Identify which cell holds the provided text, then report its [x, y] central coordinate. 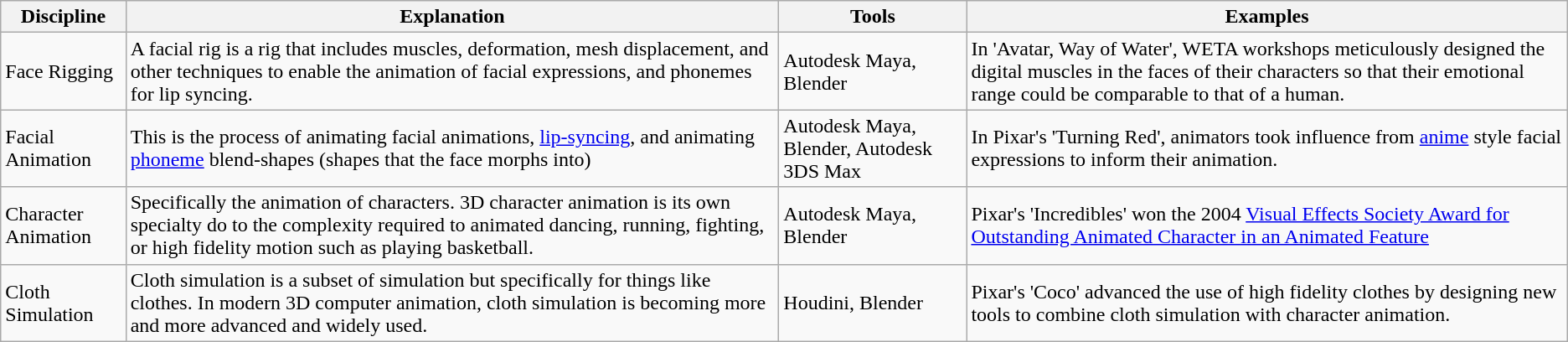
Autodesk Maya, Blender, Autodesk 3DS Max [873, 148]
Pixar's 'Coco' advanced the use of high fidelity clothes by designing new tools to combine cloth simulation with character animation. [1266, 303]
Tools [873, 17]
Cloth Simulation [64, 303]
Houdini, Blender [873, 303]
Face Rigging [64, 71]
Pixar's 'Incredibles' won the 2004 Visual Effects Society Award for Outstanding Animated Character in an Animated Feature [1266, 225]
This is the process of animating facial animations, lip-syncing, and animating phoneme blend-shapes (shapes that the face morphs into) [452, 148]
Facial Animation [64, 148]
Character Animation [64, 225]
Explanation [452, 17]
In Pixar's 'Turning Red', animators took influence from anime style facial expressions to inform their animation. [1266, 148]
Discipline [64, 17]
Examples [1266, 17]
